Locate the cell with the specified text and output its (X, Y) center coordinate. 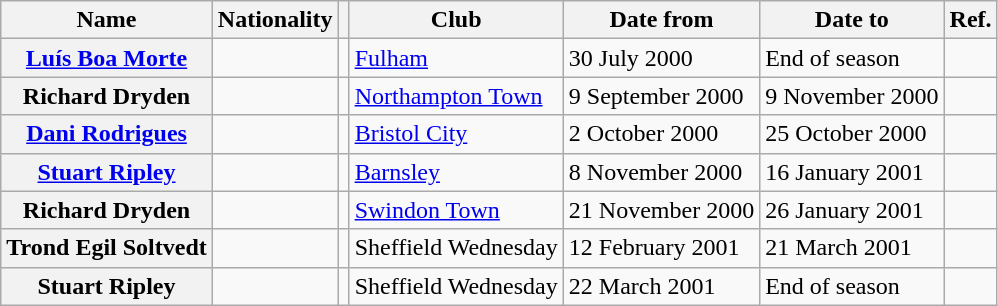
Club (456, 20)
26 January 2001 (852, 210)
Ref. (970, 20)
12 February 2001 (661, 248)
Swindon Town (456, 210)
Bristol City (456, 134)
Dani Rodrigues (107, 134)
Barnsley (456, 172)
Luís Boa Morte (107, 58)
Date from (661, 20)
Trond Egil Soltvedt (107, 248)
25 October 2000 (852, 134)
21 November 2000 (661, 210)
30 July 2000 (661, 58)
22 March 2001 (661, 286)
9 September 2000 (661, 96)
8 November 2000 (661, 172)
Fulham (456, 58)
Name (107, 20)
2 October 2000 (661, 134)
Nationality (275, 20)
16 January 2001 (852, 172)
Northampton Town (456, 96)
9 November 2000 (852, 96)
21 March 2001 (852, 248)
Date to (852, 20)
